Output the (x, y) coordinate of the center of the cell containing the given text.  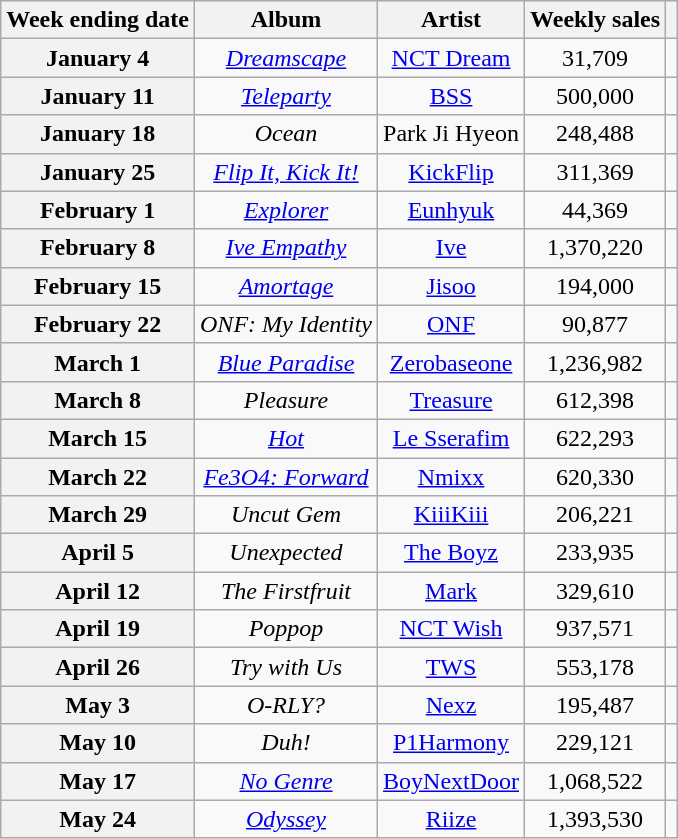
Poppop (286, 629)
Treasure (452, 400)
Weekly sales (596, 20)
Odyssey (286, 819)
Nexz (452, 705)
February 8 (98, 248)
May 10 (98, 743)
March 1 (98, 362)
February 1 (98, 210)
Mark (452, 591)
KickFlip (452, 172)
Duh! (286, 743)
Ocean (286, 134)
May 3 (98, 705)
February 22 (98, 324)
The Firstfruit (286, 591)
Jisoo (452, 286)
44,369 (596, 210)
Week ending date (98, 20)
1,393,530 (596, 819)
622,293 (596, 438)
Explorer (286, 210)
March 29 (98, 515)
Fe3O4: Forward (286, 477)
206,221 (596, 515)
Flip It, Kick It! (286, 172)
1,370,220 (596, 248)
TWS (452, 667)
Le Sserafim (452, 438)
Pleasure (286, 400)
March 8 (98, 400)
ONF: My Identity (286, 324)
BoyNextDoor (452, 781)
Riize (452, 819)
311,369 (596, 172)
April 5 (98, 553)
229,121 (596, 743)
Nmixx (452, 477)
1,068,522 (596, 781)
Hot (286, 438)
90,877 (596, 324)
Eunhyuk (452, 210)
329,610 (596, 591)
500,000 (596, 96)
Teleparty (286, 96)
Dreamscape (286, 58)
612,398 (596, 400)
No Genre (286, 781)
1,236,982 (596, 362)
March 22 (98, 477)
April 12 (98, 591)
Ive (452, 248)
March 15 (98, 438)
Ive Empathy (286, 248)
937,571 (596, 629)
Zerobaseone (452, 362)
April 19 (98, 629)
January 4 (98, 58)
May 24 (98, 819)
Album (286, 20)
Artist (452, 20)
ONF (452, 324)
The Boyz (452, 553)
February 15 (98, 286)
Unexpected (286, 553)
O-RLY? (286, 705)
233,935 (596, 553)
May 17 (98, 781)
P1Harmony (452, 743)
April 26 (98, 667)
January 25 (98, 172)
553,178 (596, 667)
NCT Dream (452, 58)
January 11 (98, 96)
620,330 (596, 477)
January 18 (98, 134)
BSS (452, 96)
Amortage (286, 286)
Uncut Gem (286, 515)
Blue Paradise (286, 362)
Park Ji Hyeon (452, 134)
195,487 (596, 705)
KiiiKiii (452, 515)
31,709 (596, 58)
248,488 (596, 134)
194,000 (596, 286)
NCT Wish (452, 629)
Try with Us (286, 667)
